Return [X, Y] of the center of cell containing provided text 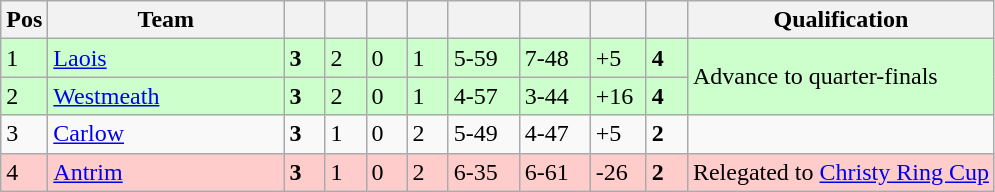
Carlow [166, 134]
Westmeath [166, 96]
Advance to quarter-finals [840, 77]
5-59 [484, 58]
Laois [166, 58]
5-49 [484, 134]
7-48 [554, 58]
6-35 [484, 172]
-26 [618, 172]
Pos [24, 20]
4-57 [484, 96]
6-61 [554, 172]
+16 [618, 96]
Qualification [840, 20]
Relegated to Christy Ring Cup [840, 172]
3-44 [554, 96]
Team [166, 20]
Antrim [166, 172]
4-47 [554, 134]
